Output the [x, y] coordinate of the center of the cell containing the given text.  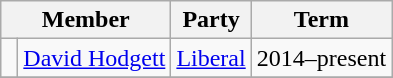
Liberal [211, 58]
Party [211, 20]
Term [321, 20]
Member [86, 20]
2014–present [321, 58]
David Hodgett [94, 58]
